Identify which cell holds the provided text, then report its (X, Y) central coordinate. 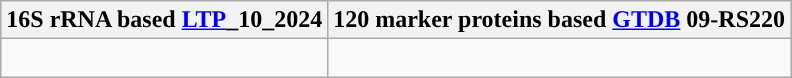
120 marker proteins based GTDB 09-RS220 (560, 20)
16S rRNA based LTP_10_2024 (164, 20)
